Find where the given text appears and provide that cell's center as (X, Y) coordinate. 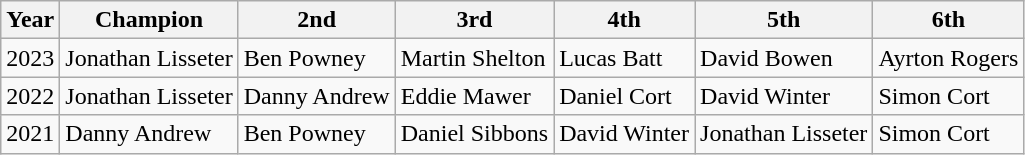
6th (948, 20)
Champion (149, 20)
Eddie Mawer (474, 96)
5th (784, 20)
2023 (30, 58)
2021 (30, 134)
David Bowen (784, 58)
2nd (316, 20)
Year (30, 20)
Martin Shelton (474, 58)
4th (624, 20)
Daniel Sibbons (474, 134)
Daniel Cort (624, 96)
Ayrton Rogers (948, 58)
Lucas Batt (624, 58)
3rd (474, 20)
2022 (30, 96)
